Determine the [x, y] coordinate at the center of the cell enclosing the given text.  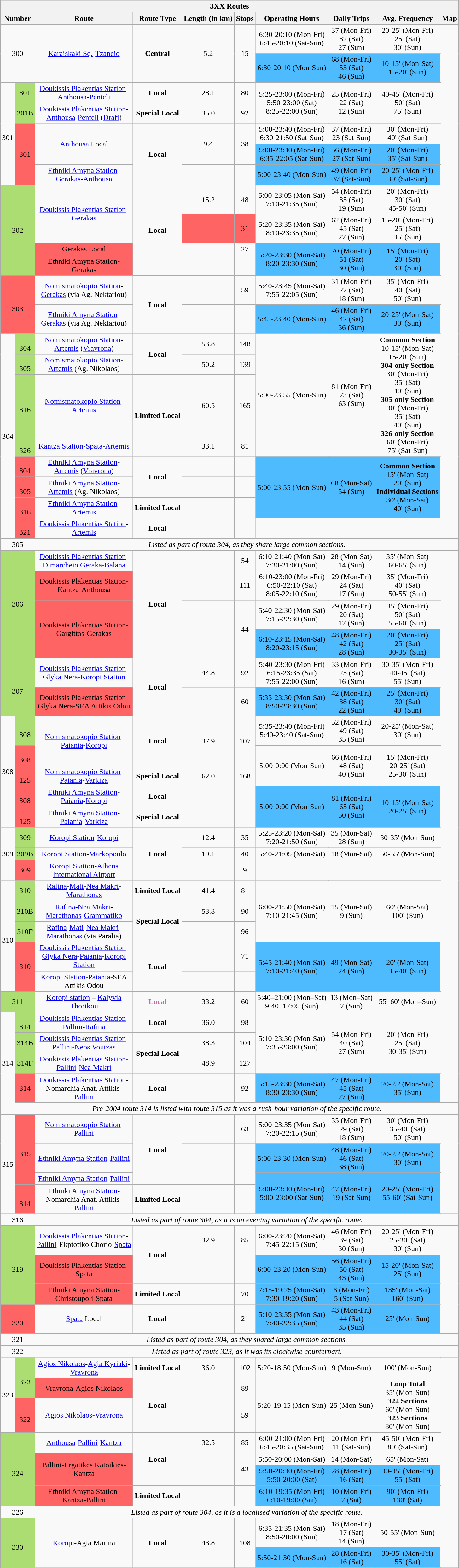
Koropi Station-Paiania-SEA Attikis Odou [84, 981]
311 [18, 1002]
307 [18, 687]
5:00-23:05 (Mon-Sat)7:10-21:35 (Sun) [292, 199]
Pallini-Ergatikes Katoikies-Kantza [84, 1469]
135' (Mon-Sat)160' (Sun) [407, 1294]
102 [245, 1368]
31 (Mon-Fri)27 (Sat)18 (Sun) [352, 290]
68 (Mon-Sat)54 (Sun) [352, 487]
309Β [25, 854]
37 (Mon-Fri)23 (Sat-Sun) [352, 134]
5:35-23:30 (Mon-Sat)8:50-23:30 (Sun) [292, 702]
30-35' (Mon-Fri)40-45' (Sat)55' (Sun) [407, 672]
300 [18, 53]
Doukissis Plakentias Station-Anthousa-Penteli [84, 93]
38.3 [208, 1043]
20-25' (Mon-Fri)25-30' (Sat)30' (Sun) [407, 1240]
45-50' (Mon-Fri)80' (Sat-Sun) [407, 1443]
19.1 [208, 854]
5:10-23:30 (Mon-Sat)7:35-23:00 (Sun) [292, 1043]
68 (Mon-Fri)53 (Sat)46 (Sun) [352, 68]
48 (Mon-Fri)42 (Sat)28 (Sun) [352, 643]
Kantza Station-Spata-Artemis [84, 446]
71 [245, 956]
5.2 [208, 53]
Ethniki Amyna Station-Nomarchia Anat. Attikis-Pallini [84, 1199]
Length (in km) [208, 18]
33 (Mon-Fri)25 (Sat)16 (Sun) [352, 672]
6:00-23:20 (Mon-Sat)7:45-22:15 (Sun) [292, 1240]
15' (Mon-Fri)20' (Sat)30' (Sun) [407, 259]
35' (Mon-Fri)40' (Sat)50' (Sun) [407, 290]
35.0 [208, 113]
5:20-19:15 (Mon-Sun) [292, 1405]
48 [245, 199]
6 (Mon-Fri)5 (Sat-Sun) [352, 1294]
303 [18, 305]
5:40-23:45 (Mon-Sat)7:55-22:05 (Sun) [292, 290]
15' (Mon-Fri)20-25' (Sat)25-30' (Sun) [407, 766]
Vravrona-Agios Nikolaos [84, 1388]
66 (Mon-Fri)48 (Sat)40 (Sun) [352, 766]
25 (Mon-Fri)22 (Sat)12 (Sun) [352, 103]
Listed as part of route 304, as they shared large common sections. [247, 1339]
29 (Mon-Fri)20 (Sat)17 (Sun) [352, 614]
Spata Local [84, 1319]
6:00-21:00 (Mon-Fri)6:45-20:35 (Sat-Sun) [292, 1443]
38 [245, 144]
Koropi station – Kalyvia Thorikou [84, 1002]
Route Type [158, 18]
81 (Mon-Fri)65 (Sat)50 (Sun) [352, 807]
89 [245, 1388]
40 [245, 854]
Loop Total35' (Mon-Sun)322 Sections60' (Mon-Sun)323 Sections80' (Mon-Sun) [407, 1405]
Daily Trips [352, 18]
Doukissis Plakentias Station-Glyka Nera-Paiania-Koropi Station [84, 956]
5:20-23:35 (Mon-Sat)8:10-23:35 (Sun) [292, 228]
32.9 [208, 1240]
56 (Mon-Fri)27 (Sat-Sun) [352, 154]
Doukissis Plakentias Station-Dimarcheio Geraka-Balana [84, 561]
5:25-23:20 (Mon-Sat)7:20-21:50 (Sun) [292, 838]
Doukissis Plakentias Station-Pallini-Nea Makri [84, 1063]
Common Section15' (Mon-Sat)20' (Sun)Individual Sections30' (Mon-Sat)40' (Sun) [407, 487]
5:10-23:35 (Mon-Sat)7:40-22:35 (Sun) [292, 1319]
Nomismatokopio Station-Pallini [84, 1129]
Doukissis Plakentias Station-Pallini-Neos Voutzas [84, 1043]
Ethniki Amyna Station-Artemis (Vravrona) [84, 467]
54 (Mon-Fri)35 (Sat)19 (Sun) [352, 199]
310Γ [25, 932]
Ethniki Amyna Station-Gerakas (via Ag. Nektariou) [84, 319]
48 (Mon-Fri)46 (Sat)38 (Sun) [352, 1158]
5:00-23:40 (Mon-Fri)6:30-21:50 (Sat-Sun) [292, 134]
5:50-20:30 (Mon-Fri)5:50-20:00 (Sat) [292, 1476]
7:15-19:25 (Mon-Sat)7:30-19:20 (Sun) [292, 1294]
Anthousa-Pallini-Kantza [84, 1443]
35' (Mon-Sat)60-65' (Sun) [407, 561]
48.9 [208, 1063]
5:40–21:00 (Mon–Sat)9:40–17:05 (Sun) [292, 1002]
5:00-23:35 (Mon-Sat)7:20-22:15 (Sun) [292, 1129]
20' (Mon-Sat)35-40' (Sun) [407, 966]
319 [18, 1265]
Map [450, 18]
Route [84, 18]
27 [245, 249]
15-20' (Mon-Sat)25' (Sun) [407, 1269]
21 [245, 1319]
43 (Mon-Fri)44 (Sat)35 (Sun) [352, 1319]
Koropi Station-Koropi [84, 838]
20-25' (Mon-Fri)25' (Sat)30' (Sun) [407, 39]
Rafina-Mati-Nea Makri-Marathonas [84, 891]
Listed as part of route 304, as it is an evening variation of the specific route. [247, 1220]
111 [245, 585]
41.4 [208, 891]
65' (Mon-Sat) [407, 1459]
54 (Mon-Fri)40 (Sat)27 (Sun) [352, 1043]
9 [245, 870]
35 (Mon-Fri)29 (Sat)18 (Sun) [352, 1129]
90' (Mon-Fri)130' (Sat) [407, 1496]
314Β [25, 1043]
Doukissis Plakentias Station-Gargittos-Gerakas [84, 629]
100' (Mon-Sun) [407, 1368]
30' (Mon-Fri)40' (Sat-Sun) [407, 134]
20-25' (Mon-Fri)30' (Sat-Sun) [407, 175]
15.2 [208, 199]
Gerakas Local [84, 249]
Doukissis Plakentias Station-Pallini-Rafina [84, 1022]
25' (Mon-Sun) [407, 1319]
Nomismatokopio Station-Paiania-Koropi [84, 741]
15 [245, 53]
6:10-21:40 (Mon-Sat)7:30-21:00 (Sun) [292, 561]
Listed as part of route 323, as it was its clockwise counterpart. [247, 1351]
37.9 [208, 741]
14 (Mon-Sat) [352, 1459]
6:10-23:15 (Mon-Sat)8:20-23:15 (Sun) [292, 643]
25 (Mon-Sun) [352, 1405]
148 [245, 344]
32.5 [208, 1443]
6:10-23:00 (Mon-Fri)6:50-22:10 (Sat)8:05-22:10 (Sun) [292, 585]
37 (Mon-Fri)32 (Sat)27 (Sun) [352, 39]
Doukissis Plakentias Station-Nomarchia Anat. Attikis-Pallini [84, 1088]
50.2 [208, 365]
Listed as part of route 304, as they share large common sections. [247, 544]
Ethniki Amyna Station-Paiania-Varkiza [84, 817]
56 (Mon-Fri)50 (Sat)43 (Sun) [352, 1269]
49 (Mon-Fri)37 (Sat-Sun) [352, 175]
5:20-23:30 (Mon-Sat)8:20-23:30 (Sun) [292, 259]
Agios Nikolaos-Agia Kyriaki-Vravrona [84, 1368]
5:50-20:00 (Mon-Sat) [292, 1459]
63 [245, 1129]
Doukissis Plakentias Station-Artemis [84, 528]
98 [245, 1022]
5:40-23:30 (Mon-Fri)6:15-23:35 (Sat)7:55-22:00 (Sun) [292, 672]
31 [245, 228]
15 (Mon-Sat)9 (Sun) [352, 911]
18 (Mon-Fri)17 (Sat)14 (Sun) [352, 1533]
18 (Mon-Sat) [352, 854]
Nomismatokopio Station-Artemis (Vravrona) [84, 344]
5:40-21:05 (Mon-Sat) [292, 854]
127 [245, 1063]
25' (Mon-Fri)30' (Sat)40' (Sun) [407, 702]
70 (Mon-Fri)51 (Sat)30 (Sun) [352, 259]
302 [18, 230]
15-20' (Mon-Fri)25' (Sat)35' (Sun) [407, 228]
29 (Mon-Fri)24 (Sat)17 (Sun) [352, 585]
5:00-23:30 (Mon-Sun) [292, 1158]
47 (Mon-Fri)45 (Sat)27 (Sun) [352, 1088]
Doukissis Plakentias Station-Spata [84, 1269]
Rafina-Nea Makri-Marathonas-Grammatiko [84, 911]
108 [245, 1543]
Central [158, 53]
43.8 [208, 1543]
81 (Mon-Fri)73 (Sat)63 (Sun) [352, 395]
33.1 [208, 446]
Karaiskaki Sq.-Tzaneio [84, 53]
5:25-23:00 (Mon-Fri)5:50-23:00 (Sat)8:25-22:00 (Sun) [292, 103]
Ethniki Amyna Station-Gerakas [84, 265]
35' (Mon-Fri)40' (Sat)50-55' (Sun) [407, 585]
6:30-20:10 (Mon-Sun) [292, 68]
62 (Mon-Fri)45 (Sat)27 (Sun) [352, 228]
30-35' (Mon-Sun) [407, 838]
Doukissis Plakentias Station-Glyka Nera-Koropi Station [84, 672]
9.4 [208, 144]
Doukissis Plakentias Station-Kantza-Anthousa [84, 585]
Nomismatokopio Station-Paiania-Varkiza [84, 776]
12.4 [208, 838]
40-45' (Mon-Fri)50' (Sat)75' (Sun) [407, 103]
5:40-22:30 (Mon-Sat)7:15-22:30 (Sun) [292, 614]
28 (Mon-Sat)14 (Sun) [352, 561]
Number [18, 18]
Koropi Station-Athens International Airport [84, 870]
5:50-21:30 (Mon-Sun) [292, 1558]
Avg. Frequency [407, 18]
314Γ [25, 1063]
20-25' (Mon-Fri)55-60' (Sat-Sun) [407, 1193]
Doukissis Plakentias Station-Glyka Nera-SEA Attikis Odou [84, 702]
55'-60' (Mon–Sun) [407, 1002]
80 [245, 93]
Doukissis Plakentias Station-Pallini-Ekptotiko Chorio-Spata [84, 1240]
Doukissis Plakentias Station-Gerakas [84, 214]
Nomismatokopio Station-Artemis [84, 405]
10-15' (Mon-Sat)20-25' (Sun) [407, 807]
Ethniki Amyna Station-Artemis (Ag. Nikolaos) [84, 487]
Nomismatokopio Station-Artemis (Ag. Nikolaos) [84, 365]
30' (Mon-Fri)35-40' (Sat)50' (Sun) [407, 1129]
Agios Nikolaos-Vravrona [84, 1415]
6:00-21:50 (Mon-Sat)7:10-21:45 (Sun) [292, 911]
44.8 [208, 672]
330 [18, 1543]
Ethniki Amyna Station-Christoupoli-Spata [84, 1294]
5:00-23:30 (Mon-Fri)5:00-23:00 (Sat-Sun) [292, 1193]
35 (Mon-Sat)28 (Sun) [352, 838]
42 (Mon-Fri)38 (Sat)22 (Sun) [352, 702]
5:45-23:40 (Mon-Sun) [292, 319]
10-15' (Mon-Sat)15-20' (Sun) [407, 68]
46 (Mon-Fri)39 (Sat)30 (Sun) [352, 1240]
301B [25, 113]
5:45-21:40 (Mon-Sat)7:10-21:40 (Sun) [292, 966]
35 [245, 838]
5:15-23:30 (Mon-Sat)8:30-23:30 (Sun) [292, 1088]
Operating Hours [292, 18]
62.0 [208, 776]
139 [245, 365]
5:35-23:40 (Mon-Fri)5:40-23:40 (Sat-Sun) [292, 731]
306 [18, 604]
Koropi-Agia Marina [84, 1543]
104 [245, 1043]
Ethniki Amyna Station-Artemis [84, 508]
Ethniki Amyna Station-Kantza-Pallini [84, 1496]
28.1 [208, 93]
6:35-21:35 (Mon-Sat)8:50-20:00 (Sun) [292, 1533]
Listed as part of route 304, as it is a localised variation of the specific route. [247, 1512]
44 [245, 629]
52 (Mon-Fri)49 (Sat)35 (Sun) [352, 731]
6:30-20:10 (Mon-Fri)6:45-20:10 (Sat-Sun) [292, 39]
310Β [25, 911]
47 (Mon-Fri)19 (Sat-Sun) [352, 1193]
5:20-18:50 (Mon-Sun) [292, 1368]
46 (Mon-Fri)42 (Sat)36 (Sun) [352, 319]
5:00-23:40 (Mon-Sun) [292, 175]
35' (Mon-Fri)50' (Sat)55-60' (Sun) [407, 614]
54 [245, 561]
Ethniki Amyna Station-Gerakas-Anthousa [84, 175]
20-25' (Mon-Sat)35' (Sun) [407, 1088]
6:00-23:20 (Mon-Sun) [292, 1269]
Nomismatokopio Station-Gerakas (via Ag. Nektariou) [84, 290]
320 [18, 1319]
20' (Mon-Fri)35' (Sat-Sun) [407, 154]
10 (Mon-Fri)7 (Sat) [352, 1496]
70 [245, 1294]
165 [245, 405]
90 [245, 911]
60' (Mon-Sat)100' (Sun) [407, 911]
13 (Mon–Sat)7 (Sun) [352, 1002]
Koropi Station-Markopoulo [84, 854]
6:10-19:35 (Mon-Fri)6:10-19:00 (Sat) [292, 1496]
49 (Mon-Sat)24 (Sun) [352, 966]
168 [245, 776]
Ethniki Amyna Station-Paiania-Koropi [84, 797]
43 [245, 1469]
96 [245, 932]
33.2 [208, 1002]
20 (Mon-Fri)11 (Sat-Sun) [352, 1443]
Doukissis Plakentias Station-Anthousa-Penteli (Drafi) [84, 113]
324 [18, 1469]
Anthousa Local [84, 144]
60.5 [208, 405]
Pre-2004 route 314 is listed with route 315 as it was a rush-hour variation of the specific route. [237, 1109]
20' (Mon-Fri)30' (Sat)45-50' (Sun) [407, 199]
9 (Mon-Sun) [352, 1368]
Stops [245, 18]
3XX Routes [229, 6]
107 [245, 741]
5:00-23:40 (Mon-Fri)6:35-22:05 (Sat-Sun) [292, 154]
Rafina-Mati-Nea Makri-Marathonas (via Paralia) [84, 932]
